Output the (x, y) coordinate of the center of the cell containing the given text.  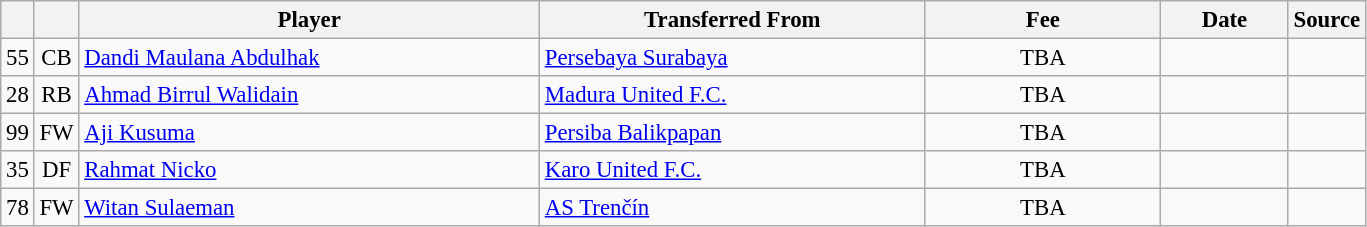
DF (56, 170)
Karo United F.C. (732, 170)
Transferred From (732, 20)
99 (18, 133)
35 (18, 170)
Aji Kusuma (310, 133)
28 (18, 95)
Persiba Balikpapan (732, 133)
Date (1225, 20)
Fee (1043, 20)
55 (18, 58)
Dandi Maulana Abdulhak (310, 58)
Persebaya Surabaya (732, 58)
Ahmad Birrul Walidain (310, 95)
Rahmat Nicko (310, 170)
78 (18, 208)
Source (1326, 20)
CB (56, 58)
AS Trenčín (732, 208)
Witan Sulaeman (310, 208)
RB (56, 95)
Madura United F.C. (732, 95)
Player (310, 20)
